Locate the cell with the specified text and output its (X, Y) center coordinate. 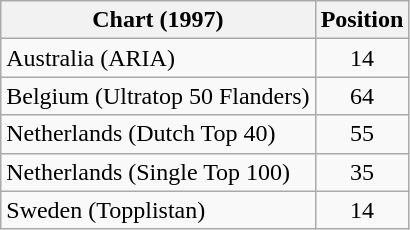
Sweden (Topplistan) (158, 210)
Netherlands (Single Top 100) (158, 172)
35 (362, 172)
Netherlands (Dutch Top 40) (158, 134)
Belgium (Ultratop 50 Flanders) (158, 96)
Chart (1997) (158, 20)
Australia (ARIA) (158, 58)
64 (362, 96)
Position (362, 20)
55 (362, 134)
